Return [x, y] of the center of cell containing provided text 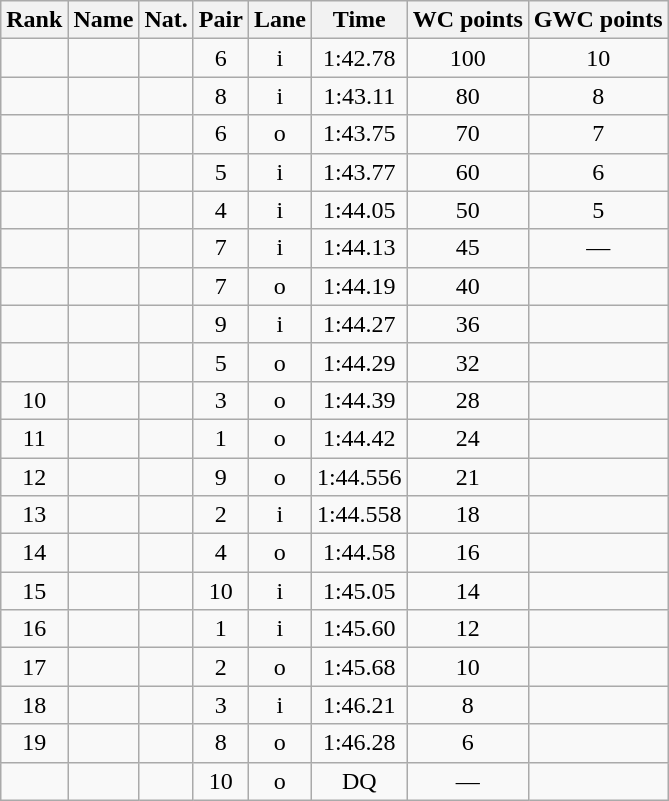
Lane [280, 20]
13 [34, 515]
1:44.05 [359, 210]
1:45.60 [359, 629]
40 [468, 286]
WC points [468, 20]
DQ [359, 781]
21 [468, 477]
1:43.11 [359, 96]
100 [468, 58]
1:45.05 [359, 591]
15 [34, 591]
Rank [34, 20]
Pair [220, 20]
1:44.39 [359, 400]
1:42.78 [359, 58]
1:44.19 [359, 286]
60 [468, 172]
24 [468, 438]
36 [468, 324]
1:44.556 [359, 477]
GWC points [598, 20]
80 [468, 96]
Name [104, 20]
17 [34, 667]
1:45.68 [359, 667]
1:44.29 [359, 362]
1:46.28 [359, 743]
1:44.27 [359, 324]
1:43.75 [359, 134]
1:46.21 [359, 705]
45 [468, 248]
1:44.558 [359, 515]
19 [34, 743]
Nat. [166, 20]
32 [468, 362]
1:44.58 [359, 553]
1:44.13 [359, 248]
11 [34, 438]
1:44.42 [359, 438]
28 [468, 400]
Time [359, 20]
1:43.77 [359, 172]
50 [468, 210]
70 [468, 134]
